Identify which cell holds the provided text, then report its (x, y) central coordinate. 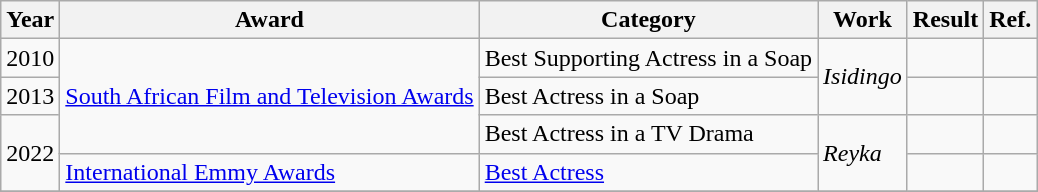
Isidingo (863, 77)
Best Actress in a Soap (648, 96)
International Emmy Awards (270, 172)
South African Film and Television Awards (270, 96)
2022 (30, 153)
Year (30, 20)
Best Actress (648, 172)
Category (648, 20)
Best Supporting Actress in a Soap (648, 58)
Best Actress in a TV Drama (648, 134)
Result (945, 20)
2010 (30, 58)
Reyka (863, 153)
Award (270, 20)
2013 (30, 96)
Ref. (1010, 20)
Work (863, 20)
